Search for the cell housing the specified text and yield its [X, Y] center coordinate. 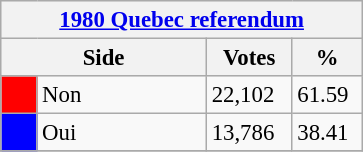
Side [104, 58]
38.41 [328, 133]
1980 Quebec referendum [182, 20]
% [328, 58]
61.59 [328, 95]
13,786 [249, 133]
Oui [122, 133]
Votes [249, 58]
Non [122, 95]
22,102 [249, 95]
